From the cell containing the given text, extract its center point as (X, Y) coordinate. 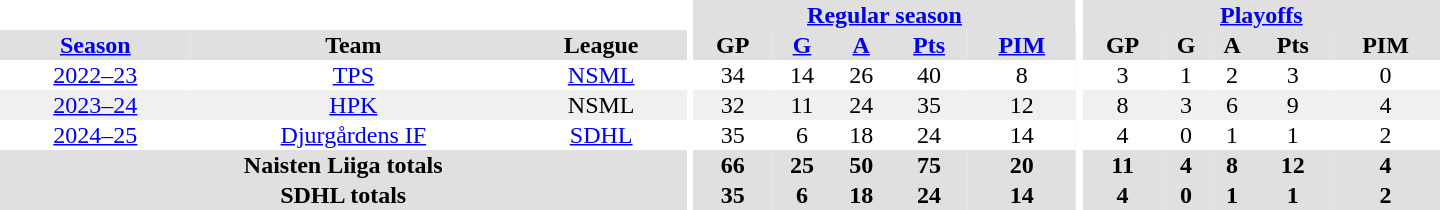
20 (1022, 165)
Season (96, 45)
Djurgårdens IF (354, 135)
TPS (354, 75)
Team (354, 45)
SDHL (601, 135)
SDHL totals (343, 195)
2024–25 (96, 135)
League (601, 45)
25 (802, 165)
2022–23 (96, 75)
34 (733, 75)
50 (862, 165)
32 (733, 105)
9 (1292, 105)
2023–24 (96, 105)
HPK (354, 105)
Regular season (884, 15)
75 (930, 165)
40 (930, 75)
Playoffs (1262, 15)
66 (733, 165)
26 (862, 75)
Naisten Liiga totals (343, 165)
